Scan for the cell matching the given text and deliver its (X, Y) coordinate at center. 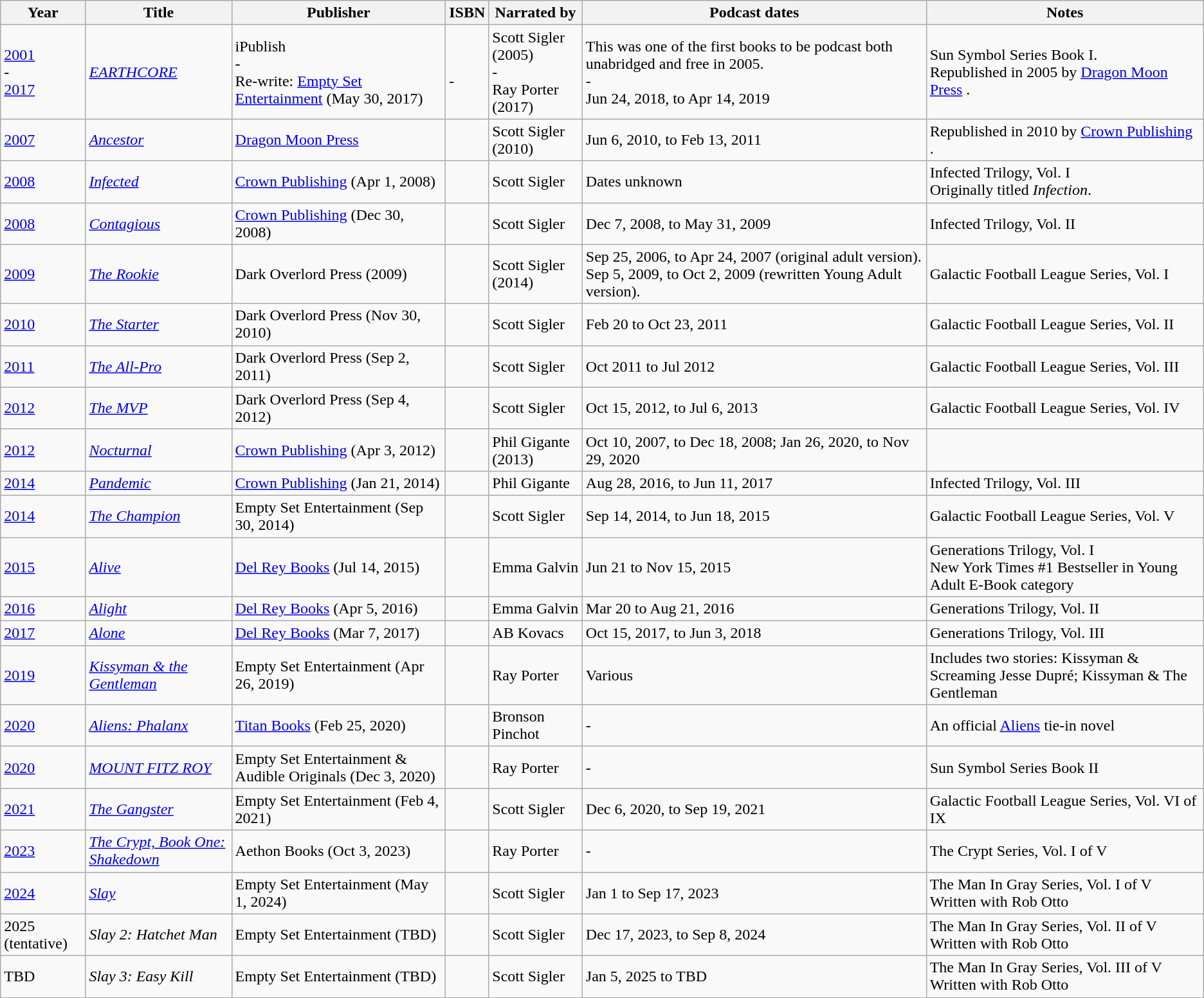
Crown Publishing (Apr 1, 2008) (338, 181)
The All-Pro (158, 367)
MOUNT FITZ ROY (158, 768)
Aethon Books (Oct 3, 2023) (338, 851)
Sun Symbol Series Book I.Republished in 2005 by Dragon Moon Press . (1065, 72)
Oct 10, 2007, to Dec 18, 2008; Jan 26, 2020, to Nov 29, 2020 (754, 450)
Alone (158, 633)
Dec 7, 2008, to May 31, 2009 (754, 224)
Generations Trilogy, Vol. III (1065, 633)
Galactic Football League Series, Vol. VI of IX (1065, 809)
Empty Set Entertainment (Apr 26, 2019) (338, 675)
ISBN (467, 13)
Titan Books (Feb 25, 2020) (338, 725)
Del Rey Books (Mar 7, 2017) (338, 633)
Crown Publishing (Jan 21, 2014) (338, 483)
Podcast dates (754, 13)
Galactic Football League Series, Vol. II (1065, 324)
2001-2017 (43, 72)
The Rookie (158, 274)
Publisher (338, 13)
The Champion (158, 516)
TBD (43, 976)
2015 (43, 567)
The Man In Gray Series, Vol. II of VWritten with Rob Otto (1065, 935)
Dates unknown (754, 181)
Scott Sigler (2014) (536, 274)
This was one of the first books to be podcast both unabridged and free in 2005.-Jun 24, 2018, to Apr 14, 2019 (754, 72)
Oct 2011 to Jul 2012 (754, 367)
An official Aliens tie-in novel (1065, 725)
Oct 15, 2012, to Jul 6, 2013 (754, 408)
2019 (43, 675)
Infected Trilogy, Vol. IOriginally titled Infection. (1065, 181)
Galactic Football League Series, Vol. V (1065, 516)
Del Rey Books (Apr 5, 2016) (338, 609)
The Crypt, Book One: Shakedown (158, 851)
2025 (tentative) (43, 935)
Generations Trilogy, Vol. INew York Times #1 Bestseller in Young Adult E-Book category (1065, 567)
Empty Set Entertainment & Audible Originals (Dec 3, 2020) (338, 768)
The Gangster (158, 809)
Galactic Football League Series, Vol. IV (1065, 408)
Infected Trilogy, Vol. II (1065, 224)
Alight (158, 609)
2007 (43, 140)
Sep 25, 2006, to Apr 24, 2007 (original adult version). Sep 5, 2009, to Oct 2, 2009 (rewritten Young Adult version). (754, 274)
Galactic Football League Series, Vol. III (1065, 367)
Jan 1 to Sep 17, 2023 (754, 893)
The MVP (158, 408)
Dark Overlord Press (Nov 30, 2010) (338, 324)
Contagious (158, 224)
Dark Overlord Press (Sep 2, 2011) (338, 367)
The Man In Gray Series, Vol. I of VWritten with Rob Otto (1065, 893)
Jan 5, 2025 to TBD (754, 976)
Dark Overlord Press (2009) (338, 274)
Kissyman & the Gentleman (158, 675)
2021 (43, 809)
Narrated by (536, 13)
Empty Set Entertainment (Feb 4, 2021) (338, 809)
EARTHCORE (158, 72)
The Man In Gray Series, Vol. III of VWritten with Rob Otto (1065, 976)
Phil Gigante (536, 483)
2011 (43, 367)
Sep 14, 2014, to Jun 18, 2015 (754, 516)
Pandemic (158, 483)
Feb 20 to Oct 23, 2011 (754, 324)
Nocturnal (158, 450)
Title (158, 13)
Mar 20 to Aug 21, 2016 (754, 609)
Generations Trilogy, Vol. II (1065, 609)
Sun Symbol Series Book II (1065, 768)
Various (754, 675)
Slay 3: Easy Kill (158, 976)
Alive (158, 567)
Includes two stories: Kissyman & Screaming Jesse Dupré; Kissyman & The Gentleman (1065, 675)
Bronson Pinchot (536, 725)
Slay (158, 893)
Crown Publishing (Apr 3, 2012) (338, 450)
2010 (43, 324)
The Starter (158, 324)
Crown Publishing (Dec 30, 2008) (338, 224)
AB Kovacs (536, 633)
2024 (43, 893)
Phil Gigante (2013) (536, 450)
Infected (158, 181)
Dec 17, 2023, to Sep 8, 2024 (754, 935)
Year (43, 13)
2016 (43, 609)
2017 (43, 633)
Empty Set Entertainment (Sep 30, 2014) (338, 516)
Notes (1065, 13)
Galactic Football League Series, Vol. I (1065, 274)
Scott Sigler (2010) (536, 140)
2009 (43, 274)
Oct 15, 2017, to Jun 3, 2018 (754, 633)
Republished in 2010 by Crown Publishing . (1065, 140)
Aliens: Phalanx (158, 725)
The Crypt Series, Vol. I of V (1065, 851)
Jun 6, 2010, to Feb 13, 2011 (754, 140)
Dec 6, 2020, to Sep 19, 2021 (754, 809)
Slay 2: Hatchet Man (158, 935)
Aug 28, 2016, to Jun 11, 2017 (754, 483)
iPublish-Re-write: Empty Set Entertainment (May 30, 2017) (338, 72)
Scott Sigler (2005)-Ray Porter (2017) (536, 72)
2023 (43, 851)
Infected Trilogy, Vol. III (1065, 483)
Dragon Moon Press (338, 140)
Del Rey Books (Jul 14, 2015) (338, 567)
Jun 21 to Nov 15, 2015 (754, 567)
Dark Overlord Press (Sep 4, 2012) (338, 408)
Empty Set Entertainment (May 1, 2024) (338, 893)
Ancestor (158, 140)
